Locate the cell with the specified text and output its (X, Y) center coordinate. 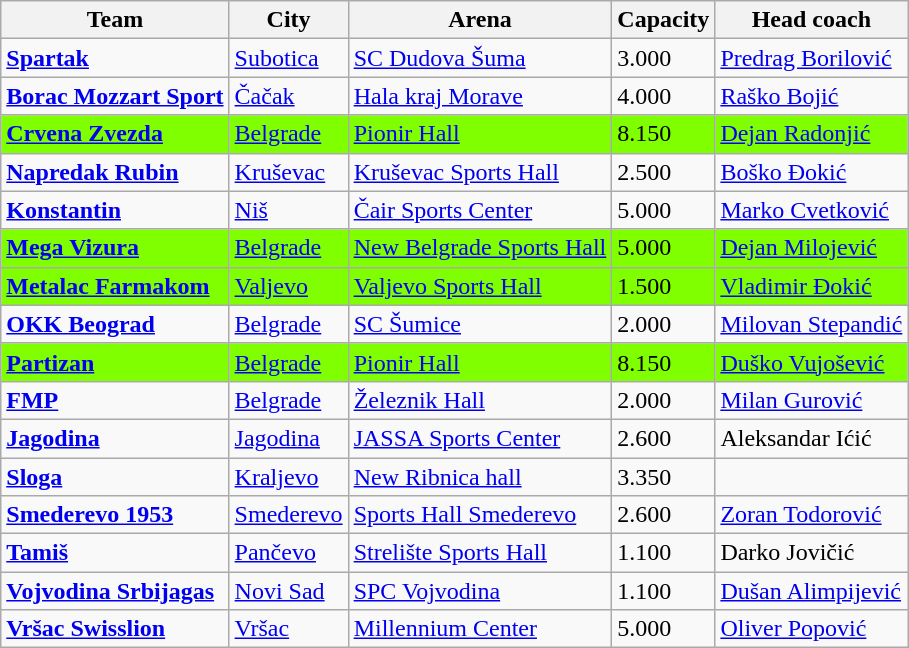
Milovan Stepandić (812, 324)
Vojvodina Srbijagas (115, 591)
Valjevo Sports Hall (480, 286)
Mega Vizura (115, 248)
Borac Mozzart Sport (115, 96)
Aleksandar Ićić (812, 438)
Head coach (812, 20)
SC Dudova Šuma (480, 58)
SC Šumice (480, 324)
Pančevo (288, 553)
Niš (288, 210)
Boško Đokić (812, 172)
Strelište Sports Hall (480, 553)
Tamiš (115, 553)
Vladimir Đokić (812, 286)
Dušan Alimpijević (812, 591)
Milan Gurović (812, 400)
Capacity (664, 20)
2.500 (664, 172)
Hala kraj Morave (480, 96)
Subotica (288, 58)
Dejan Radonjić (812, 134)
JASSA Sports Center (480, 438)
Kruševac (288, 172)
4.000 (664, 96)
1.500 (664, 286)
Čair Sports Center (480, 210)
New Ribnica hall (480, 477)
Novi Sad (288, 591)
OKK Beograd (115, 324)
Arena (480, 20)
Sloga (115, 477)
Raško Bojić (812, 96)
Partizan (115, 362)
Vršac Swisslion (115, 629)
Kraljevo (288, 477)
Napredak Rubin (115, 172)
Millennium Center (480, 629)
Spartak (115, 58)
Sports Hall Smederevo (480, 515)
Železnik Hall (480, 400)
Smederevo (288, 515)
Darko Jovičić (812, 553)
Kruševac Sports Hall (480, 172)
Team (115, 20)
Zoran Todorović (812, 515)
Crvena Zvezda (115, 134)
Konstantin (115, 210)
Smederevo 1953 (115, 515)
New Belgrade Sports Hall (480, 248)
Vršac (288, 629)
Valjevo (288, 286)
3.000 (664, 58)
Marko Cvetković (812, 210)
3.350 (664, 477)
Duško Vujošević (812, 362)
FMP (115, 400)
Čačak (288, 96)
Metalac Farmakom (115, 286)
SPC Vojvodina (480, 591)
Dejan Milojević (812, 248)
Predrag Borilović (812, 58)
Oliver Popović (812, 629)
City (288, 20)
